Locate the cell with the specified text and output its [x, y] center coordinate. 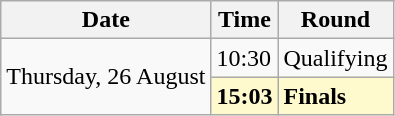
Finals [336, 96]
Thursday, 26 August [106, 77]
Qualifying [336, 58]
Round [336, 20]
Date [106, 20]
15:03 [244, 96]
10:30 [244, 58]
Time [244, 20]
